Determine the (x, y) coordinate at the center of the cell enclosing the given text.  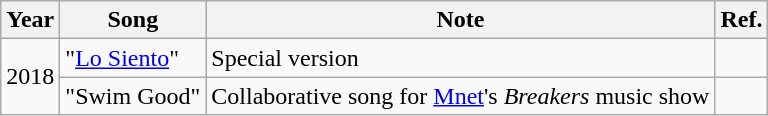
Collaborative song for Mnet's Breakers music show (460, 96)
2018 (30, 77)
Year (30, 20)
Note (460, 20)
Ref. (742, 20)
Special version (460, 58)
"Swim Good" (133, 96)
"Lo Siento" (133, 58)
Song (133, 20)
